Locate the cell with the specified text and output its (X, Y) center coordinate. 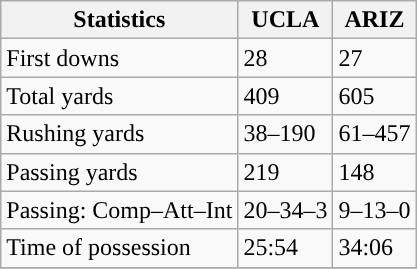
61–457 (374, 134)
25:54 (286, 248)
27 (374, 58)
First downs (120, 58)
Rushing yards (120, 134)
ARIZ (374, 20)
219 (286, 172)
409 (286, 96)
Total yards (120, 96)
UCLA (286, 20)
148 (374, 172)
Time of possession (120, 248)
Passing yards (120, 172)
20–34–3 (286, 210)
34:06 (374, 248)
605 (374, 96)
9–13–0 (374, 210)
38–190 (286, 134)
Statistics (120, 20)
Passing: Comp–Att–Int (120, 210)
28 (286, 58)
